Provide the (x, y) coordinate of the cell's center where the given text is located.  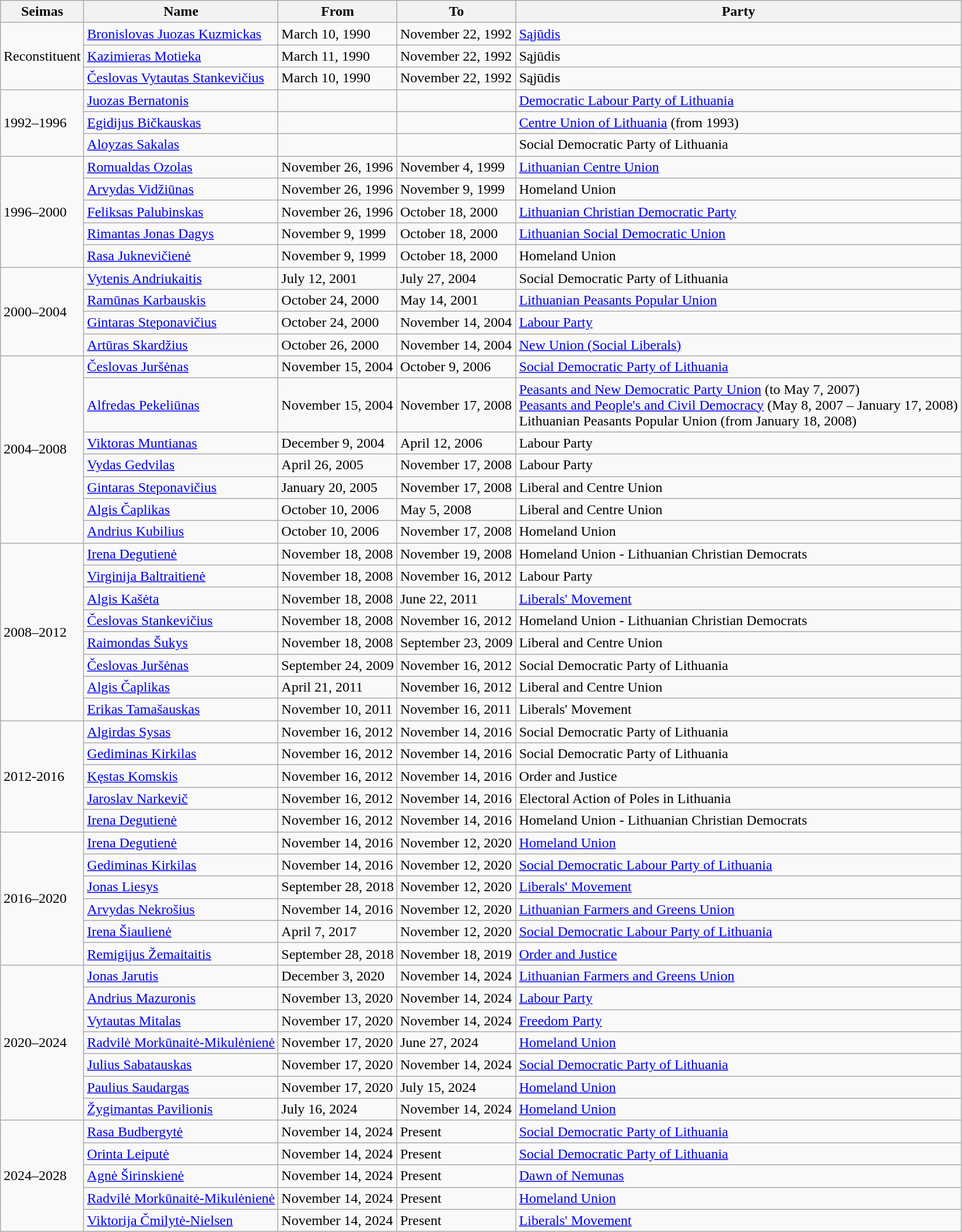
July 27, 2004 (456, 278)
Aloyzas Sakalas (181, 145)
Juozas Bernatonis (181, 100)
Remigijus Žemaitaitis (181, 954)
Viktoras Muntianas (181, 443)
Jonas Jarutis (181, 976)
Alfredas Pekeliūnas (181, 405)
November 10, 2011 (338, 710)
November 4, 1999 (456, 167)
New Union (Social Liberals) (739, 345)
Egidijus Bičkauskas (181, 123)
Jonas Liesys (181, 887)
To (456, 12)
Lithuanian Christian Democratic Party (739, 211)
Česlovas Vytautas Stankevičius (181, 78)
Party (739, 12)
Algis Kašėta (181, 598)
2024–2028 (42, 1176)
April 21, 2011 (338, 687)
June 27, 2024 (456, 1043)
Virginija Baltraitienė (181, 576)
2008–2012 (42, 631)
1996–2000 (42, 211)
Freedom Party (739, 1021)
December 3, 2020 (338, 976)
2012-2016 (42, 776)
Česlovas Stankevičius (181, 620)
July 16, 2024 (338, 1109)
July 12, 2001 (338, 278)
May 5, 2008 (456, 509)
Arvydas Vidžiūnas (181, 189)
Lithuanian Peasants Popular Union (739, 301)
Ramūnas Karbauskis (181, 301)
Dawn of Nemunas (739, 1176)
Irena Šiaulienė (181, 931)
1992–1996 (42, 123)
October 26, 2000 (338, 345)
November 16, 2011 (456, 710)
May 14, 2001 (456, 301)
Paulius Saudargas (181, 1087)
Arvydas Nekrošius (181, 909)
Rasa Budbergytė (181, 1132)
January 20, 2005 (338, 487)
Jaroslav Narkevič (181, 798)
June 22, 2011 (456, 598)
2004–2008 (42, 449)
Orinta Leiputė (181, 1154)
2016–2020 (42, 898)
From (338, 12)
Viktorija Čmilytė-Nielsen (181, 1220)
Kazimieras Motieka (181, 56)
2000–2004 (42, 312)
Vytautas Mitalas (181, 1021)
Vytenis Andriukaitis (181, 278)
April 12, 2006 (456, 443)
April 7, 2017 (338, 931)
Andrius Kubilius (181, 532)
Feliksas Palubinskas (181, 211)
Erikas Tamašauskas (181, 710)
November 13, 2020 (338, 998)
2020–2024 (42, 1042)
Vydas Gedvilas (181, 465)
Žygimantas Pavilionis (181, 1109)
April 26, 2005 (338, 465)
Lithuanian Centre Union (739, 167)
Centre Union of Lithuania (from 1993) (739, 123)
Rimantas Jonas Dagys (181, 233)
Romualdas Ozolas (181, 167)
December 9, 2004 (338, 443)
Name (181, 12)
September 23, 2009 (456, 643)
Julius Sabatauskas (181, 1065)
Raimondas Šukys (181, 643)
Seimas (42, 12)
July 15, 2024 (456, 1087)
November 19, 2008 (456, 554)
Reconstituent (42, 56)
Agnė Širinskienė (181, 1176)
November 18, 2019 (456, 954)
Artūras Skardžius (181, 345)
Bronislovas Juozas Kuzmickas (181, 34)
Algirdas Sysas (181, 732)
September 24, 2009 (338, 665)
Lithuanian Social Democratic Union (739, 233)
Electoral Action of Poles in Lithuania (739, 798)
March 11, 1990 (338, 56)
Rasa Juknevičienė (181, 256)
Andrius Mazuronis (181, 998)
October 9, 2006 (456, 367)
Democratic Labour Party of Lithuania (739, 100)
Kęstas Komskis (181, 776)
